For the text-containing cell, return its midpoint in [x, y] coordinate format. 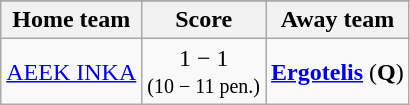
Home team [72, 20]
Score [204, 20]
1 − 1(10 − 11 pen.) [204, 72]
Away team [338, 20]
Ergotelis (Q) [338, 72]
AEEK INKA [72, 72]
